Find where the given text appears and provide that cell's center as [x, y] coordinate. 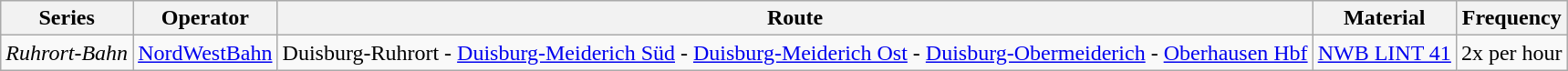
NordWestBahn [205, 53]
Ruhrort-Bahn [67, 53]
Material [1385, 18]
Duisburg-Ruhrort - Duisburg-Meiderich Süd - Duisburg-Meiderich Ost - Duisburg-Obermeiderich - Oberhausen Hbf [795, 53]
Operator [205, 18]
2x per hour [1511, 53]
Series [67, 18]
Frequency [1511, 18]
Route [795, 18]
NWB LINT 41 [1385, 53]
